Output the [X, Y] coordinate of the center of the cell containing the given text.  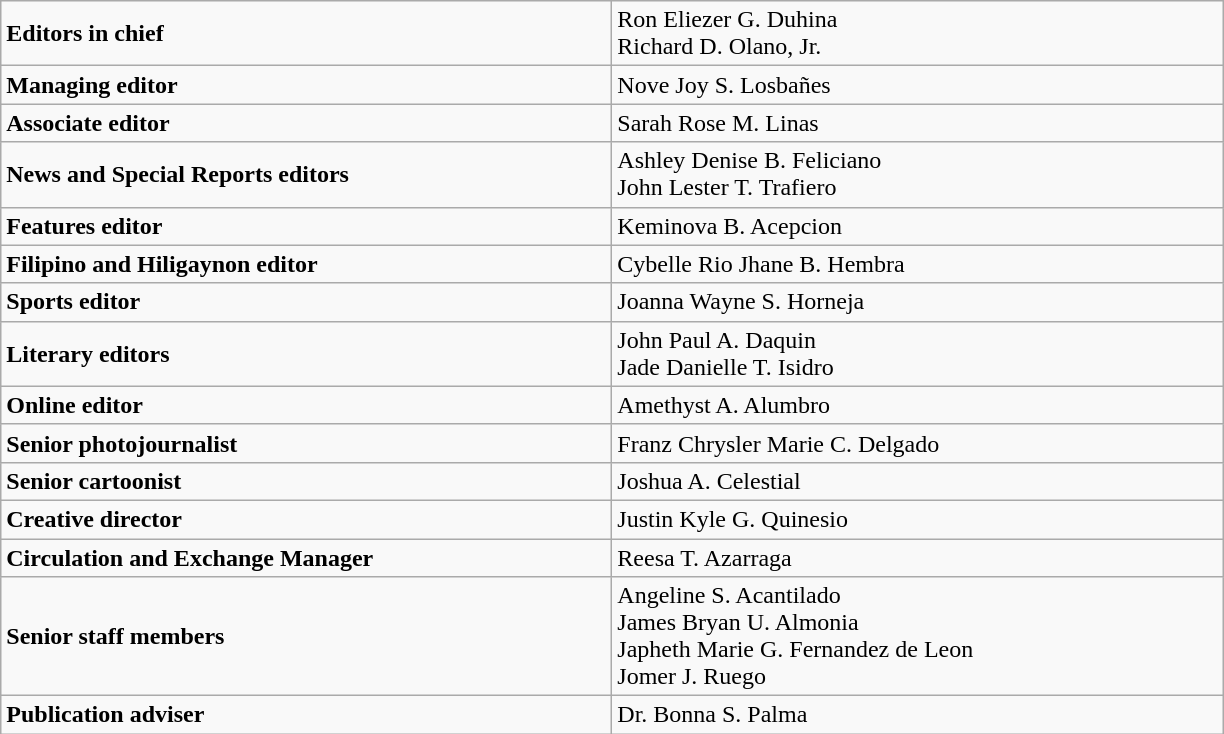
Senior staff members [306, 636]
Dr. Bonna S. Palma [918, 715]
Amethyst A. Alumbro [918, 405]
John Paul A. Daquin Jade Danielle T. Isidro [918, 354]
Keminova B. Acepcion [918, 226]
Ron Eliezer G. Duhina Richard D. Olano, Jr. [918, 34]
Sports editor [306, 302]
Managing editor [306, 85]
Filipino and Hiligaynon editor [306, 264]
Franz Chrysler Marie C. Delgado [918, 443]
Reesa T. Azarraga [918, 557]
Joanna Wayne S. Horneja [918, 302]
Joshua A. Celestial [918, 481]
Senior cartoonist [306, 481]
Publication adviser [306, 715]
Cybelle Rio Jhane B. Hembra [918, 264]
Circulation and Exchange Manager [306, 557]
Ashley Denise B. Feliciano John Lester T. Trafiero [918, 174]
Sarah Rose M. Linas [918, 123]
Online editor [306, 405]
Associate editor [306, 123]
Creative director [306, 519]
Senior photojournalist [306, 443]
Features editor [306, 226]
Literary editors [306, 354]
Nove Joy S. Losbañes [918, 85]
Editors in chief [306, 34]
News and Special Reports editors [306, 174]
Justin Kyle G. Quinesio [918, 519]
Angeline S. AcantiladoJames Bryan U. AlmoniaJapheth Marie G. Fernandez de LeonJomer J. Ruego [918, 636]
